Scan for the cell matching the given text and deliver its [x, y] coordinate at center. 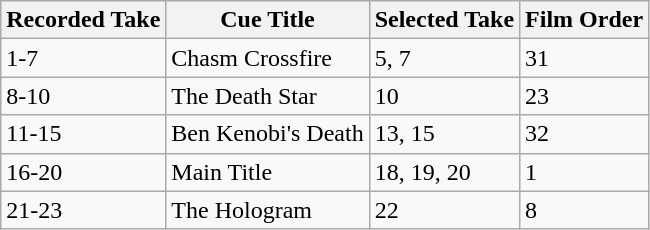
22 [444, 210]
11-15 [84, 134]
13, 15 [444, 134]
1-7 [84, 58]
The Death Star [268, 96]
Selected Take [444, 20]
8-10 [84, 96]
Ben Kenobi's Death [268, 134]
Chasm Crossfire [268, 58]
1 [584, 172]
18, 19, 20 [444, 172]
31 [584, 58]
Main Title [268, 172]
32 [584, 134]
Cue Title [268, 20]
23 [584, 96]
16-20 [84, 172]
Recorded Take [84, 20]
5, 7 [444, 58]
The Hologram [268, 210]
Film Order [584, 20]
21-23 [84, 210]
10 [444, 96]
8 [584, 210]
